Scan for the cell matching the given text and deliver its (x, y) coordinate at center. 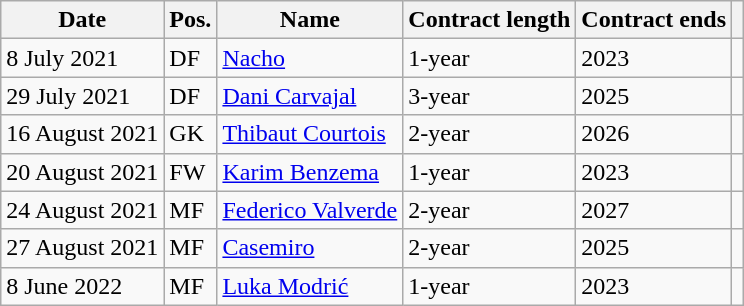
Luka Modrić (310, 286)
27 August 2021 (82, 248)
Karim Benzema (310, 172)
3-year (490, 96)
Nacho (310, 58)
24 August 2021 (82, 210)
Pos. (190, 20)
Dani Carvajal (310, 96)
Date (82, 20)
Contract length (490, 20)
Thibaut Courtois (310, 134)
20 August 2021 (82, 172)
FW (190, 172)
2026 (654, 134)
2027 (654, 210)
Contract ends (654, 20)
Name (310, 20)
8 June 2022 (82, 286)
29 July 2021 (82, 96)
GK (190, 134)
8 July 2021 (82, 58)
Casemiro (310, 248)
16 August 2021 (82, 134)
Federico Valverde (310, 210)
